Locate the cell with the specified text and output its (x, y) center coordinate. 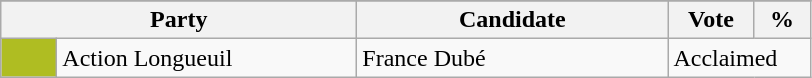
Vote (711, 20)
France Dubé (512, 58)
Acclaimed (739, 58)
% (782, 20)
Party (179, 20)
Candidate (512, 20)
Action Longueuil (207, 58)
